Output the [X, Y] coordinate of the center of the cell containing the given text.  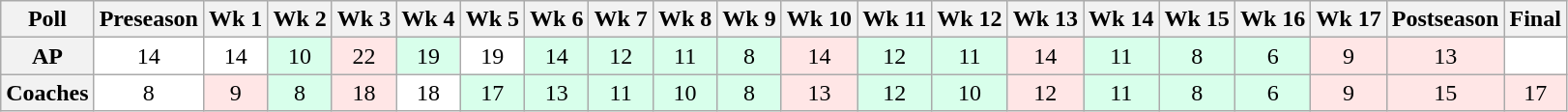
Wk 16 [1272, 19]
Wk 10 [819, 19]
Wk 4 [428, 19]
Wk 3 [363, 19]
Wk 14 [1121, 19]
Wk 7 [621, 19]
Wk 1 [235, 19]
Wk 2 [300, 19]
Preseason [149, 19]
22 [363, 56]
Wk 8 [684, 19]
Poll [47, 19]
Wk 9 [749, 19]
Postseason [1445, 19]
Final [1535, 19]
Wk 5 [492, 19]
Wk 11 [895, 19]
Wk 6 [557, 19]
Wk 15 [1197, 19]
Wk 13 [1045, 19]
15 [1445, 93]
AP [47, 56]
Wk 17 [1349, 19]
Coaches [47, 93]
Wk 12 [970, 19]
